Find where the given text appears and provide that cell's center as [x, y] coordinate. 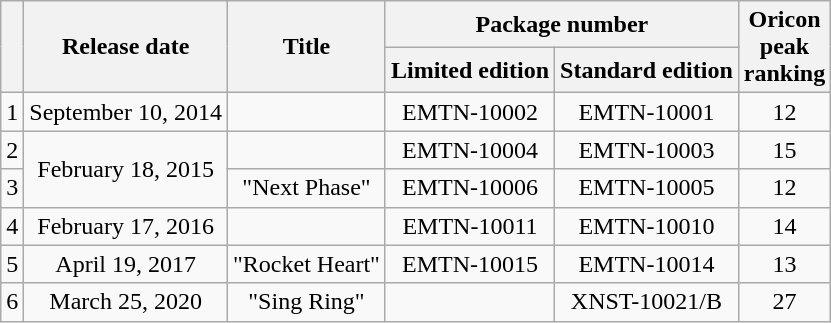
Oriconpeakranking [784, 47]
Standard edition [647, 70]
XNST-10021/B [647, 302]
February 17, 2016 [126, 226]
EMTN-10014 [647, 264]
15 [784, 150]
13 [784, 264]
EMTN-10005 [647, 188]
EMTN-10010 [647, 226]
1 [12, 112]
"Sing Ring" [307, 302]
EMTN-10015 [470, 264]
EMTN-10001 [647, 112]
5 [12, 264]
February 18, 2015 [126, 169]
EMTN-10006 [470, 188]
Title [307, 47]
27 [784, 302]
EMTN-10002 [470, 112]
3 [12, 188]
Limited edition [470, 70]
"Next Phase" [307, 188]
"Rocket Heart" [307, 264]
4 [12, 226]
14 [784, 226]
6 [12, 302]
EMTN-10011 [470, 226]
September 10, 2014 [126, 112]
April 19, 2017 [126, 264]
2 [12, 150]
EMTN-10004 [470, 150]
March 25, 2020 [126, 302]
EMTN-10003 [647, 150]
Package number [562, 24]
Release date [126, 47]
